Pinpoint the cell where the given text exists, returning its (X, Y) midpoint coordinate. 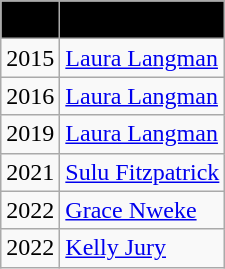
Kelly Jury (142, 248)
2016 (30, 96)
Year (30, 20)
2019 (30, 134)
Grace Nweke (142, 210)
Sulu Fitzpatrick (142, 172)
2015 (30, 58)
Winner (142, 20)
2021 (30, 172)
